For the text-containing cell, return its midpoint in [x, y] coordinate format. 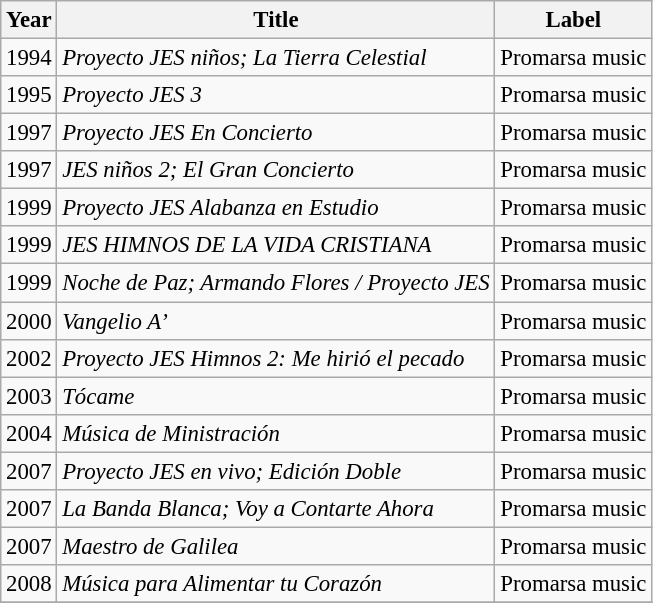
Proyecto JES niños; La Tierra Celestial [276, 58]
JES niños 2; El Gran Concierto [276, 170]
Tócame [276, 396]
2002 [29, 358]
Title [276, 20]
Música de Ministración [276, 433]
2000 [29, 321]
2003 [29, 396]
Música para Alimentar tu Corazón [276, 584]
1995 [29, 95]
2008 [29, 584]
Proyecto JES en vivo; Edición Doble [276, 471]
Year [29, 20]
Proyecto JES Himnos 2: Me hirió el pecado [276, 358]
JES HIMNOS DE LA VIDA CRISTIANA [276, 245]
Vangelio A’ [276, 321]
1994 [29, 58]
Noche de Paz; Armando Flores / Proyecto JES [276, 283]
Label [574, 20]
Proyecto JES 3 [276, 95]
Proyecto JES En Concierto [276, 133]
Proyecto JES Alabanza en Estudio [276, 208]
Maestro de Galilea [276, 546]
2004 [29, 433]
La Banda Blanca; Voy a Contarte Ahora [276, 509]
